Capture the cell that displays the provided text and extract its [X, Y] central coordinate. 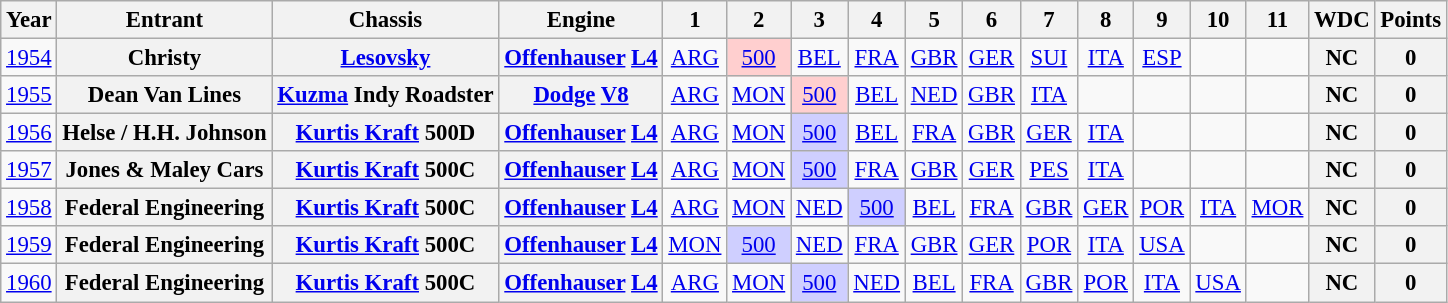
ESP [1162, 58]
5 [934, 20]
1956 [29, 133]
SUI [1048, 58]
4 [876, 20]
3 [820, 20]
10 [1218, 20]
Points [1410, 20]
Chassis [386, 20]
Dodge V8 [581, 95]
Year [29, 20]
PES [1048, 170]
1960 [29, 283]
1954 [29, 58]
MOR [1278, 208]
Helse / H.H. Johnson [164, 133]
6 [992, 20]
Entrant [164, 20]
11 [1278, 20]
Engine [581, 20]
1959 [29, 245]
1 [695, 20]
Jones & Maley Cars [164, 170]
Lesovsky [386, 58]
Christy [164, 58]
WDC [1342, 20]
9 [1162, 20]
Kuzma Indy Roadster [386, 95]
7 [1048, 20]
1958 [29, 208]
8 [1106, 20]
1955 [29, 95]
1957 [29, 170]
Dean Van Lines [164, 95]
2 [759, 20]
Kurtis Kraft 500D [386, 133]
